For the text-containing cell, return its midpoint in (x, y) coordinate format. 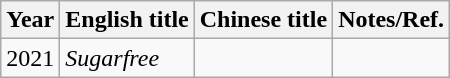
English title (127, 20)
Year (30, 20)
Notes/Ref. (392, 20)
2021 (30, 58)
Sugarfree (127, 58)
Chinese title (263, 20)
